Capture the cell that displays the provided text and extract its [X, Y] central coordinate. 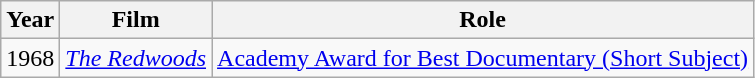
Role [483, 20]
1968 [30, 58]
Academy Award for Best Documentary (Short Subject) [483, 58]
Film [136, 20]
The Redwoods [136, 58]
Year [30, 20]
